Determine the [X, Y] coordinate at the center of the cell enclosing the given text.  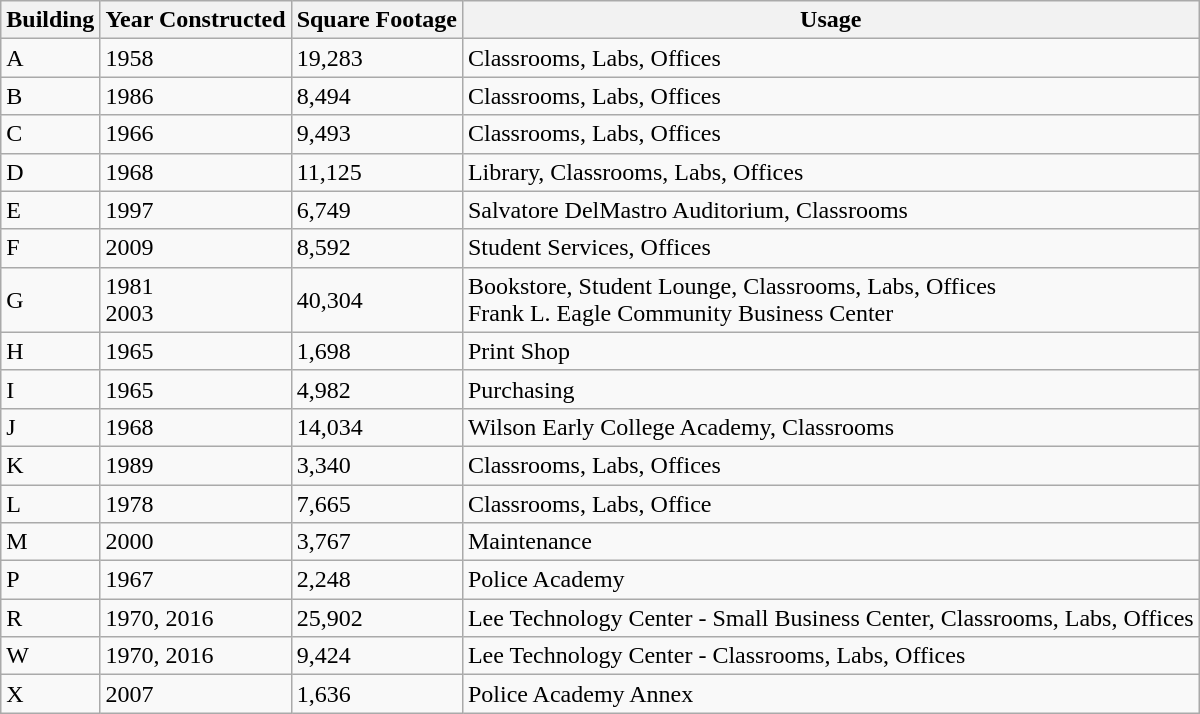
X [50, 694]
B [50, 96]
1966 [196, 134]
Usage [830, 20]
Police Academy Annex [830, 694]
Bookstore, Student Lounge, Classrooms, Labs, OfficesFrank L. Eagle Community Business Center [830, 300]
4,982 [376, 389]
C [50, 134]
K [50, 465]
P [50, 580]
3,340 [376, 465]
Lee Technology Center - Small Business Center, Classrooms, Labs, Offices [830, 618]
1989 [196, 465]
8,494 [376, 96]
Purchasing [830, 389]
19812003 [196, 300]
1,698 [376, 351]
Lee Technology Center - Classrooms, Labs, Offices [830, 656]
Maintenance [830, 542]
J [50, 427]
40,304 [376, 300]
Student Services, Offices [830, 248]
Print Shop [830, 351]
R [50, 618]
Salvatore DelMastro Auditorium, Classrooms [830, 210]
1997 [196, 210]
1978 [196, 503]
2000 [196, 542]
Library, Classrooms, Labs, Offices [830, 172]
Wilson Early College Academy, Classrooms [830, 427]
I [50, 389]
L [50, 503]
A [50, 58]
G [50, 300]
Square Footage [376, 20]
E [50, 210]
2,248 [376, 580]
3,767 [376, 542]
1,636 [376, 694]
Year Constructed [196, 20]
Police Academy [830, 580]
14,034 [376, 427]
Classrooms, Labs, Office [830, 503]
9,493 [376, 134]
1967 [196, 580]
1958 [196, 58]
1986 [196, 96]
W [50, 656]
9,424 [376, 656]
D [50, 172]
6,749 [376, 210]
Building [50, 20]
8,592 [376, 248]
2007 [196, 694]
7,665 [376, 503]
M [50, 542]
H [50, 351]
19,283 [376, 58]
25,902 [376, 618]
F [50, 248]
2009 [196, 248]
11,125 [376, 172]
